Return [X, Y] of the center of cell containing provided text 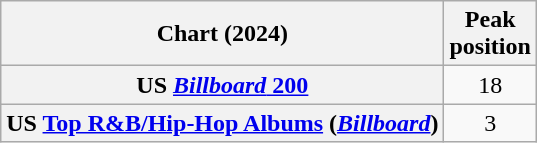
18 [490, 85]
US Top R&B/Hip-Hop Albums (Billboard) [222, 123]
US Billboard 200 [222, 85]
3 [490, 123]
Peakposition [490, 34]
Chart (2024) [222, 34]
